Pinpoint the cell where the given text exists, returning its [X, Y] midpoint coordinate. 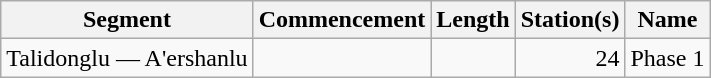
Segment [127, 20]
Phase 1 [668, 58]
Name [668, 20]
Talidonglu — A'ershanlu [127, 58]
Length [473, 20]
24 [570, 58]
Station(s) [570, 20]
Commencement [342, 20]
